Detect which cell encompasses the target text, then output its [x, y] center coordinate. 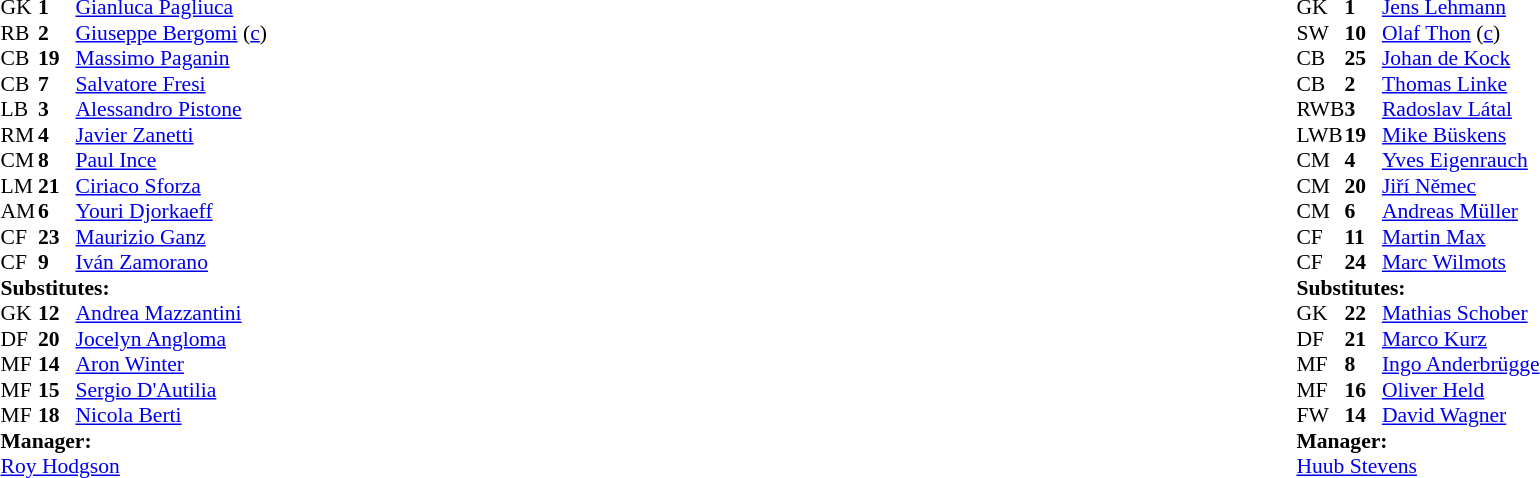
10 [1363, 33]
Martin Max [1461, 237]
23 [57, 237]
Jocelyn Angloma [172, 339]
Aron Winter [172, 365]
LWB [1320, 135]
Olaf Thon (c) [1461, 33]
SW [1320, 33]
LB [19, 109]
Javier Zanetti [172, 135]
Paul Ince [172, 161]
Youri Djorkaeff [172, 211]
RB [19, 33]
Sergio D'Autilia [172, 390]
Alessandro Pistone [172, 109]
16 [1363, 390]
Andreas Müller [1461, 211]
AM [19, 211]
Radoslav Látal [1461, 109]
Marco Kurz [1461, 339]
15 [57, 390]
25 [1363, 59]
Nicola Berti [172, 415]
11 [1363, 237]
Marc Wilmots [1461, 263]
Yves Eigenrauch [1461, 161]
RM [19, 135]
Salvatore Fresi [172, 84]
12 [57, 313]
9 [57, 263]
18 [57, 415]
LM [19, 186]
Ingo Anderbrügge [1461, 365]
Thomas Linke [1461, 84]
22 [1363, 313]
RWB [1320, 109]
Johan de Kock [1461, 59]
Massimo Paganin [172, 59]
Jiří Němec [1461, 186]
FW [1320, 415]
Iván Zamorano [172, 263]
24 [1363, 263]
Andrea Mazzantini [172, 313]
Mike Büskens [1461, 135]
Ciriaco Sforza [172, 186]
7 [57, 84]
David Wagner [1461, 415]
Mathias Schober [1461, 313]
Maurizio Ganz [172, 237]
Giuseppe Bergomi (c) [172, 33]
Oliver Held [1461, 390]
